Output the [x, y] coordinate of the center of the cell containing the given text.  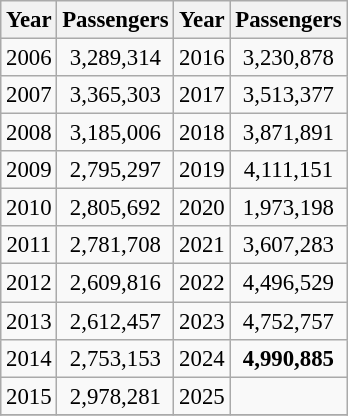
3,289,314 [116, 58]
3,871,891 [288, 133]
2010 [29, 208]
2016 [202, 58]
2,612,457 [116, 321]
2019 [202, 170]
3,513,377 [288, 95]
2007 [29, 95]
2022 [202, 283]
4,111,151 [288, 170]
2,781,708 [116, 245]
2014 [29, 358]
2006 [29, 58]
2013 [29, 321]
2017 [202, 95]
3,607,283 [288, 245]
2020 [202, 208]
4,496,529 [288, 283]
3,365,303 [116, 95]
2,978,281 [116, 396]
4,752,757 [288, 321]
2009 [29, 170]
2012 [29, 283]
2015 [29, 396]
2024 [202, 358]
3,185,006 [116, 133]
2008 [29, 133]
4,990,885 [288, 358]
2025 [202, 396]
2011 [29, 245]
1,973,198 [288, 208]
2,609,816 [116, 283]
2023 [202, 321]
2018 [202, 133]
2,753,153 [116, 358]
2,805,692 [116, 208]
3,230,878 [288, 58]
2021 [202, 245]
2,795,297 [116, 170]
